Detect which cell encompasses the target text, then output its (x, y) center coordinate. 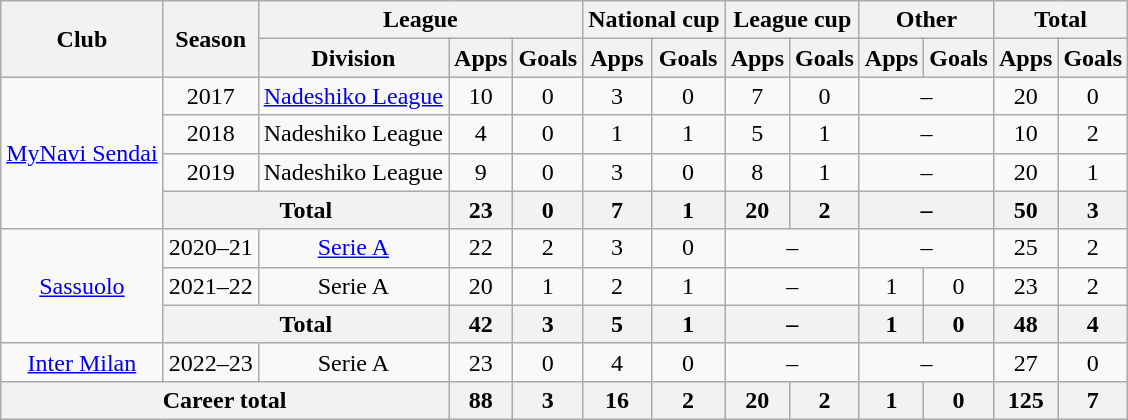
27 (1025, 362)
Division (353, 58)
2020–21 (210, 248)
Season (210, 39)
League cup (792, 20)
2018 (210, 134)
9 (481, 172)
22 (481, 248)
Other (926, 20)
50 (1025, 210)
42 (481, 324)
2017 (210, 96)
8 (757, 172)
48 (1025, 324)
League (420, 20)
Inter Milan (82, 362)
National cup (654, 20)
Club (82, 39)
MyNavi Sendai (82, 153)
25 (1025, 248)
2022–23 (210, 362)
2021–22 (210, 286)
Sassuolo (82, 286)
125 (1025, 400)
2019 (210, 172)
Career total (225, 400)
16 (617, 400)
88 (481, 400)
